Return [X, Y] of the center of cell containing provided text 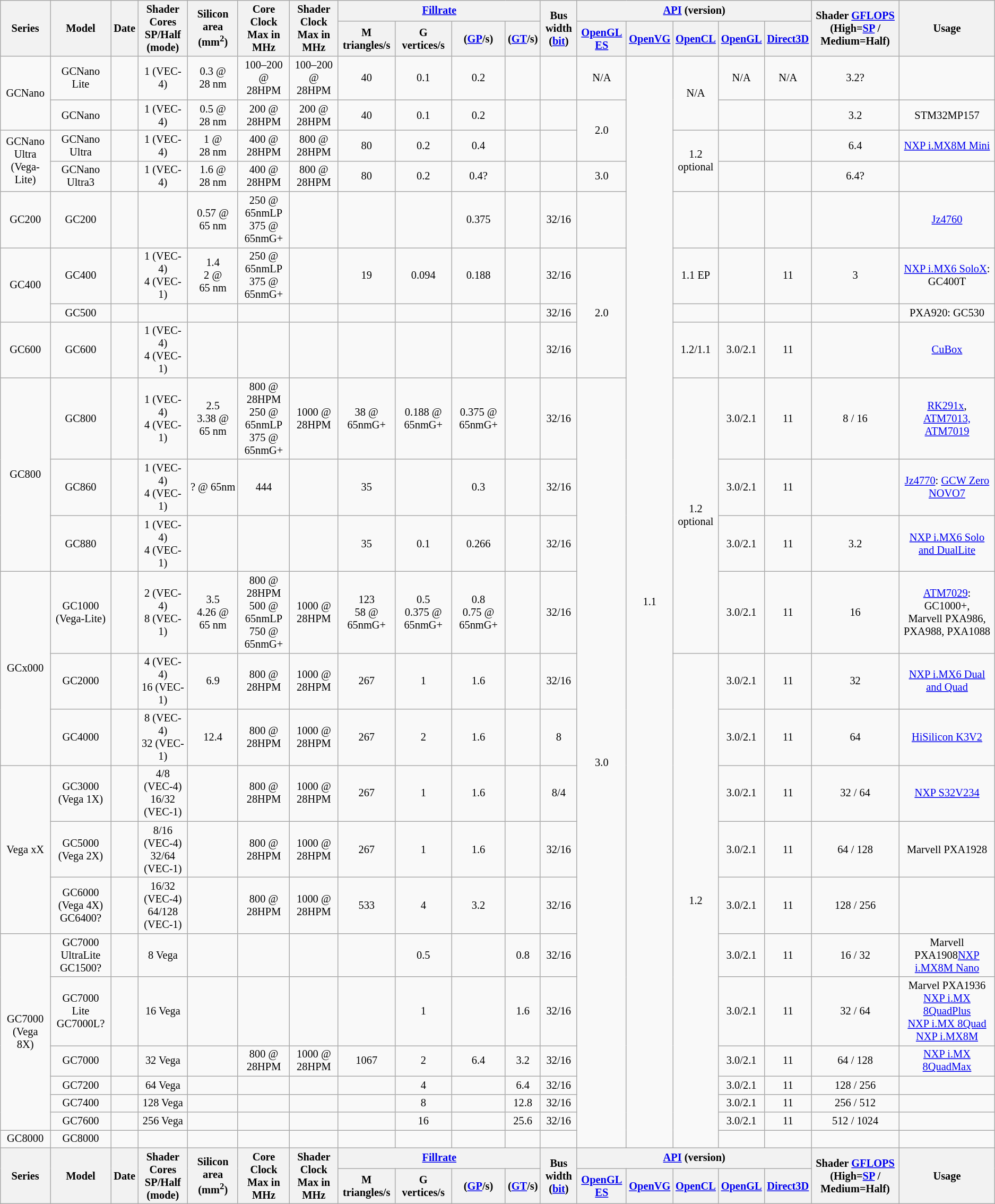
3.54.26 @ 65 nm [213, 612]
64 [855, 737]
1067 [366, 1061]
0.3 @ 28 nm [213, 78]
GC4000 [81, 737]
1.1 [650, 602]
GC3000(Vega 1X) [81, 793]
533 [366, 905]
GC500 [81, 313]
0.188 [479, 276]
0.375 @ 65nmG+ [479, 418]
NXP i.MX8M Mini [947, 145]
512 / 1024 [855, 1121]
0.375 [479, 220]
800 @ 28HPM250 @ 65nmLP375 @ 65nmG+ [263, 418]
800 @ 28HPM500 @ 65nmLP750 @ 65nmG+ [263, 612]
GC7000(Vega 8X) [25, 1031]
GC1000(Vega-Lite) [81, 612]
444 [263, 487]
PXA920: GC530 [947, 313]
8/16 (VEC-4)32/64 (VEC-1) [163, 849]
1.2 [696, 900]
GCNano Lite [81, 78]
CuBox [947, 350]
GCx000 [25, 668]
NXP i.MX6 Dual and Quad [947, 681]
GCNano Ultra(Vega-Lite) [25, 160]
0.4? [479, 176]
4/8 (VEC-4)16/32 (VEC-1) [163, 793]
Marvell PXA1928 [947, 849]
0.188 @ 65nmG+ [423, 418]
GC2000 [81, 681]
GC7600 [81, 1121]
0.094 [423, 276]
NXP i.MX6 SoloX: GC400T [947, 276]
1.1 EP [696, 276]
GCNano Ultra3 [81, 176]
256 / 512 [855, 1103]
16 / 32 [855, 955]
GC880 [81, 544]
Marvel PXA1936NXP i.MX 8QuadPlusNXP i.MX 8QuadNXP i.MX8M [947, 1011]
3 [855, 276]
NXP i.MX 8QuadMax [947, 1061]
12358 @ 65nmG+ [366, 612]
19 [366, 276]
? @ 65nm [213, 487]
GC6000(Vega 4X)GC6400? [81, 905]
3.2? [855, 78]
2.53.38 @ 65 nm [213, 418]
GCNano Ultra [81, 145]
NXP S32V234 [947, 793]
GC7000 [81, 1061]
NXP i.MX6 Solo and DualLite [947, 544]
GC5000(Vega 2X) [81, 849]
0.5 [423, 955]
2 (VEC-4)8 (VEC-1) [163, 612]
12.8 [523, 1103]
32 Vega [163, 1061]
1.2/1.1 [696, 350]
256 Vega [163, 1121]
GC7400 [81, 1103]
1.6 @ 28 nm [213, 176]
1 @ 28 nm [213, 145]
32 [855, 681]
0.57 @ 65 nm [213, 220]
6.9 [213, 681]
0.80.75 @ 65nmG+ [479, 612]
GC7200 [81, 1085]
Marvell PXA1908NXP i.MX8M Nano [947, 955]
GC7000 UltraLiteGC1500? [81, 955]
8 / 16 [855, 418]
64 Vega [163, 1085]
Jz4760 [947, 220]
128 Vega [163, 1103]
6.4? [855, 176]
Jz4770: GCW Zero NOVO7 [947, 487]
8/4 [558, 793]
1.42 @ 65 nm [213, 276]
GC860 [81, 487]
Vega xX [25, 849]
8 Vega [163, 955]
ATM7029: GC1000+,Marvell PXA986,PXA988, PXA1088 [947, 612]
16 Vega [163, 1011]
STM32MP157 [947, 115]
0.8 [523, 955]
GC7000 LiteGC7000L? [81, 1011]
16/32 (VEC-4)64/128 (VEC-1) [163, 905]
0.3 [479, 487]
0.4 [479, 145]
12.4 [213, 737]
25.6 [523, 1121]
38 @ 65nmG+ [366, 418]
4 (VEC-4)16 (VEC-1) [163, 681]
0.266 [479, 544]
HiSilicon K3V2 [947, 737]
0.5 @ 28 nm [213, 115]
8 (VEC-4)32 (VEC-1) [163, 737]
0.50.375 @ 65nmG+ [423, 612]
RK291x,ATM7013, ATM7019 [947, 418]
